Locate the cell with the specified text and output its (X, Y) center coordinate. 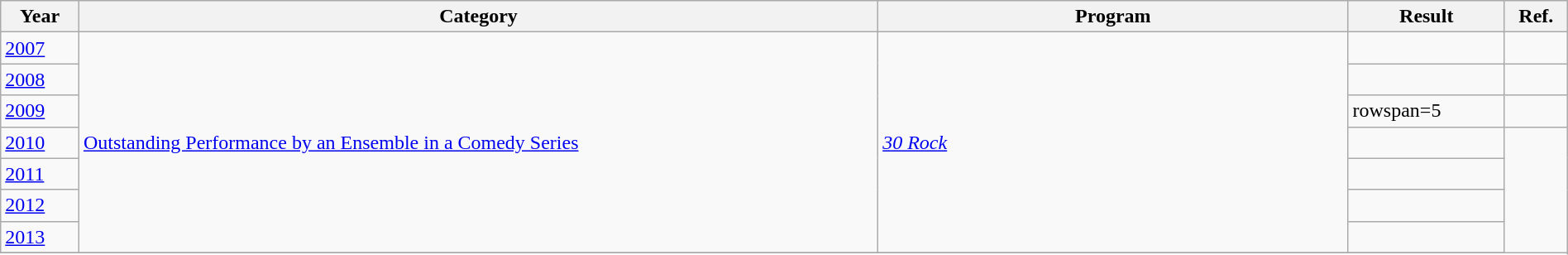
Outstanding Performance by an Ensemble in a Comedy Series (478, 142)
2007 (40, 48)
Result (1426, 17)
rowspan=5 (1426, 111)
Category (478, 17)
2010 (40, 142)
Year (40, 17)
2011 (40, 174)
2008 (40, 79)
Ref. (1536, 17)
2009 (40, 111)
Program (1113, 17)
2013 (40, 237)
2012 (40, 205)
30 Rock (1113, 142)
